Locate the cell with the specified text and output its [X, Y] center coordinate. 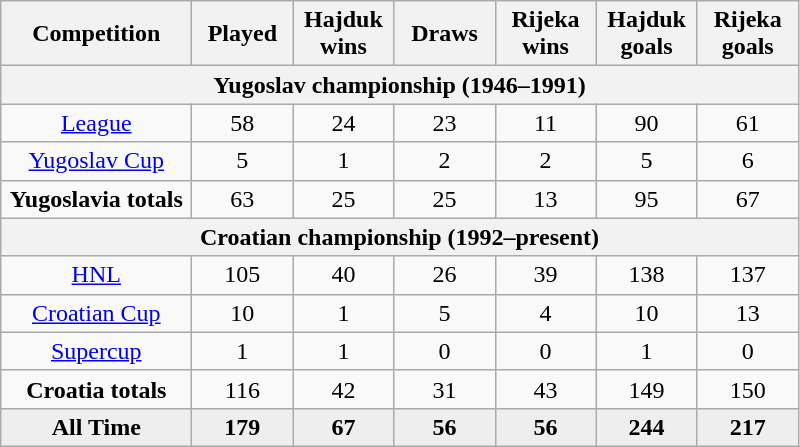
90 [646, 123]
137 [748, 275]
Croatia totals [96, 389]
105 [242, 275]
Yugoslav Cup [96, 161]
58 [242, 123]
6 [748, 161]
26 [444, 275]
150 [748, 389]
Played [242, 34]
Croatian Cup [96, 313]
43 [546, 389]
31 [444, 389]
Croatian championship (1992–present) [400, 237]
Competition [96, 34]
63 [242, 199]
61 [748, 123]
Rijeka goals [748, 34]
95 [646, 199]
24 [344, 123]
23 [444, 123]
Yugoslavia totals [96, 199]
4 [546, 313]
217 [748, 427]
Supercup [96, 351]
244 [646, 427]
Yugoslav championship (1946–1991) [400, 85]
149 [646, 389]
Draws [444, 34]
40 [344, 275]
138 [646, 275]
Hajduk wins [344, 34]
116 [242, 389]
11 [546, 123]
Hajduk goals [646, 34]
Rijeka wins [546, 34]
All Time [96, 427]
HNL [96, 275]
League [96, 123]
39 [546, 275]
42 [344, 389]
179 [242, 427]
